For the text-containing cell, return its midpoint in (x, y) coordinate format. 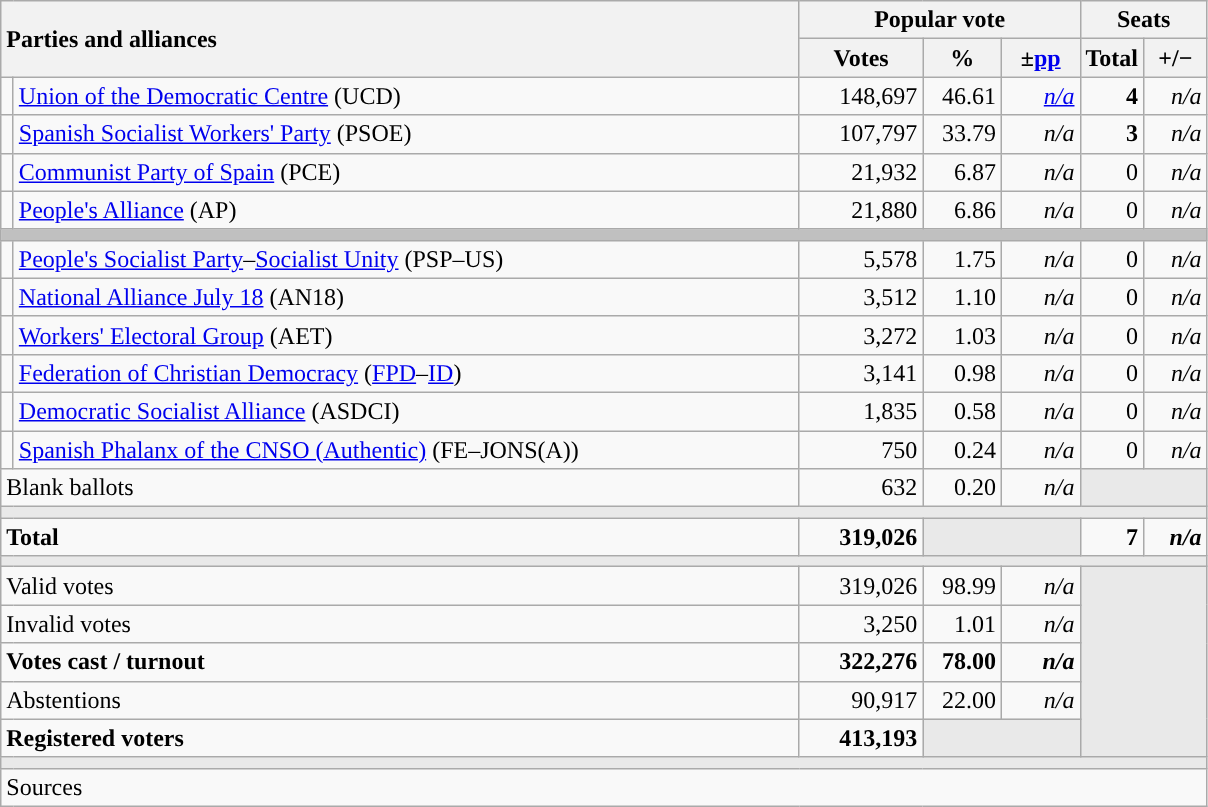
98.99 (962, 586)
90,917 (861, 700)
1.01 (962, 624)
Registered voters (400, 738)
Sources (604, 787)
1.10 (962, 297)
Spanish Phalanx of the CNSO (Authentic) (FE–JONS(A)) (406, 449)
3,250 (861, 624)
632 (861, 488)
21,932 (861, 172)
78.00 (962, 662)
3,141 (861, 373)
Federation of Christian Democracy (FPD–ID) (406, 373)
Votes (861, 58)
3,512 (861, 297)
% (962, 58)
0.58 (962, 411)
0.20 (962, 488)
Valid votes (400, 586)
6.87 (962, 172)
5,578 (861, 259)
±pp (1040, 58)
148,697 (861, 96)
7 (1112, 537)
+/− (1176, 58)
6.86 (962, 210)
21,880 (861, 210)
Seats (1144, 20)
22.00 (962, 700)
Votes cast / turnout (400, 662)
3,272 (861, 335)
0.98 (962, 373)
Communist Party of Spain (PCE) (406, 172)
1,835 (861, 411)
1.75 (962, 259)
3 (1112, 134)
46.61 (962, 96)
Parties and alliances (400, 39)
322,276 (861, 662)
People's Socialist Party–Socialist Unity (PSP–US) (406, 259)
National Alliance July 18 (AN18) (406, 297)
750 (861, 449)
Popular vote (940, 20)
Blank ballots (400, 488)
1.03 (962, 335)
33.79 (962, 134)
Workers' Electoral Group (AET) (406, 335)
4 (1112, 96)
Union of the Democratic Centre (UCD) (406, 96)
Spanish Socialist Workers' Party (PSOE) (406, 134)
People's Alliance (AP) (406, 210)
107,797 (861, 134)
Invalid votes (400, 624)
Abstentions (400, 700)
413,193 (861, 738)
Democratic Socialist Alliance (ASDCI) (406, 411)
0.24 (962, 449)
